For the text-containing cell, return its midpoint in [x, y] coordinate format. 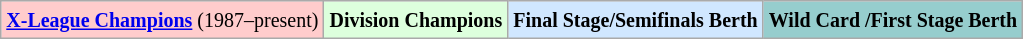
Final Stage/Semifinals Berth [636, 20]
Division Champions [416, 20]
X-League Champions (1987–present) [162, 20]
Wild Card /First Stage Berth [892, 20]
